Pinpoint the cell where the given text exists, returning its (x, y) midpoint coordinate. 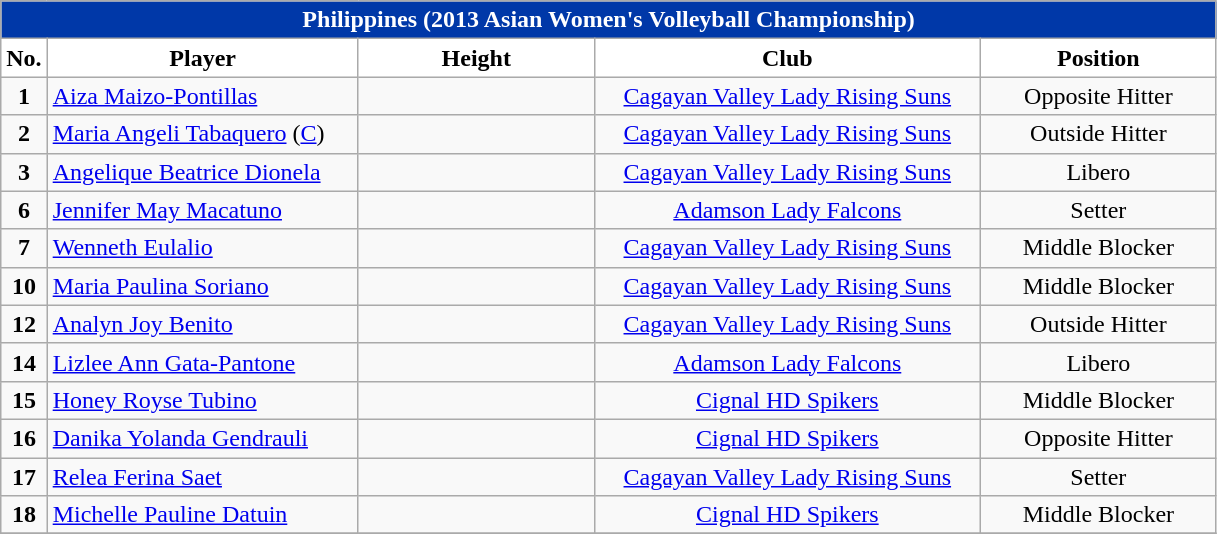
Relea Ferina Saet (202, 477)
15 (24, 400)
16 (24, 438)
17 (24, 477)
Maria Angeli Tabaquero (C) (202, 134)
12 (24, 324)
1 (24, 96)
Analyn Joy Benito (202, 324)
Maria Paulina Soriano (202, 286)
Wenneth Eulalio (202, 248)
18 (24, 515)
Honey Royse Tubino (202, 400)
Angelique Beatrice Dionela (202, 172)
10 (24, 286)
Player (202, 58)
Lizlee Ann Gata-Pantone (202, 362)
Jennifer May Macatuno (202, 210)
Danika Yolanda Gendrauli (202, 438)
2 (24, 134)
7 (24, 248)
6 (24, 210)
3 (24, 172)
Club (787, 58)
Position (1098, 58)
Michelle Pauline Datuin (202, 515)
No. (24, 58)
Height (476, 58)
Philippines (2013 Asian Women's Volleyball Championship) (609, 20)
14 (24, 362)
Aiza Maizo-Pontillas (202, 96)
